Determine the (X, Y) coordinate at the center of the cell enclosing the given text.  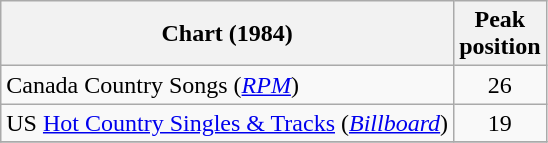
Chart (1984) (228, 34)
Peakposition (500, 34)
US Hot Country Singles & Tracks (Billboard) (228, 123)
19 (500, 123)
Canada Country Songs (RPM) (228, 85)
26 (500, 85)
